Output the [x, y] coordinate of the center of the cell containing the given text.  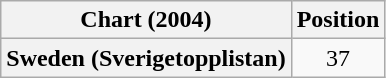
Chart (2004) [146, 20]
Sweden (Sverigetopplistan) [146, 58]
37 [338, 58]
Position [338, 20]
